Capture the cell that displays the provided text and extract its (X, Y) central coordinate. 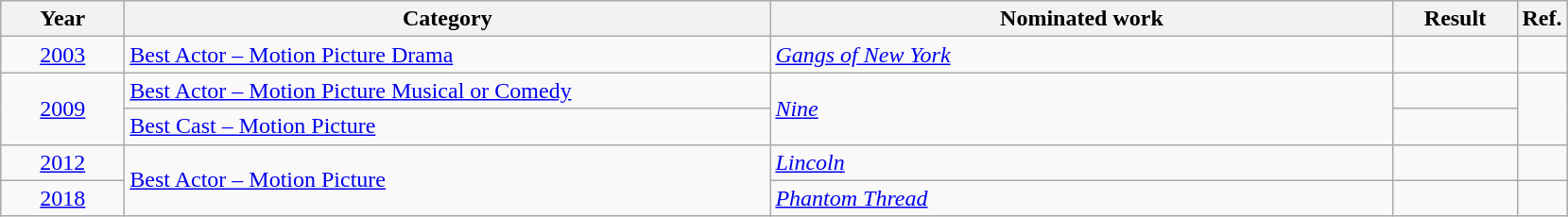
Category (448, 19)
Nominated work (1081, 19)
Ref. (1542, 19)
2018 (62, 198)
2012 (62, 162)
Phantom Thread (1081, 198)
Best Cast – Motion Picture (448, 126)
Nine (1081, 108)
Best Actor – Motion Picture Musical or Comedy (448, 91)
2009 (62, 108)
2003 (62, 55)
Best Actor – Motion Picture Drama (448, 55)
Best Actor – Motion Picture (448, 180)
Lincoln (1081, 162)
Gangs of New York (1081, 55)
Year (62, 19)
Result (1456, 19)
